For the text-containing cell, return its midpoint in [X, Y] coordinate format. 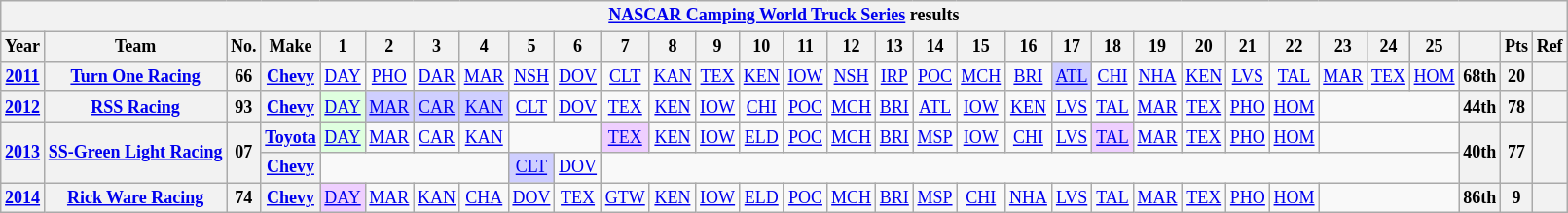
07 [243, 152]
IRP [893, 76]
18 [1112, 47]
78 [1516, 107]
24 [1389, 47]
No. [243, 47]
23 [1343, 47]
6 [578, 47]
3 [437, 47]
Rick Ware Racing [134, 198]
2013 [23, 152]
12 [852, 47]
NASCAR Camping World Truck Series results [784, 16]
Toyota [290, 136]
4 [484, 47]
Pts [1516, 47]
5 [531, 47]
44th [1479, 107]
2012 [23, 107]
Turn One Racing [134, 76]
77 [1516, 152]
SS-Green Light Racing [134, 152]
25 [1435, 47]
DAR [437, 76]
Make [290, 47]
21 [1248, 47]
Year [23, 47]
66 [243, 76]
2 [389, 47]
93 [243, 107]
Ref [1550, 47]
2011 [23, 76]
40th [1479, 152]
15 [981, 47]
CHA [484, 198]
22 [1295, 47]
86th [1479, 198]
13 [893, 47]
74 [243, 198]
17 [1072, 47]
14 [934, 47]
RSS Racing [134, 107]
68th [1479, 76]
1 [343, 47]
GTW [625, 198]
7 [625, 47]
19 [1157, 47]
10 [761, 47]
11 [806, 47]
2014 [23, 198]
Team [134, 47]
16 [1029, 47]
8 [673, 47]
